Extract the [x, y] coordinate from the center of the cell holding the provided text.  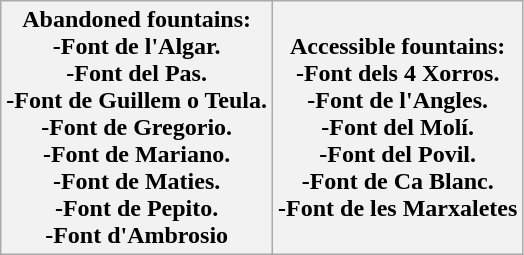
Accessible fountains:-Font dels 4 Xorros.-Font de l'Angles.-Font del Molí.-Font del Povil.-Font de Ca Blanc.-Font de les Marxaletes [398, 128]
